Return the (x, y) coordinate for the center point of the cell that contains the specified text.  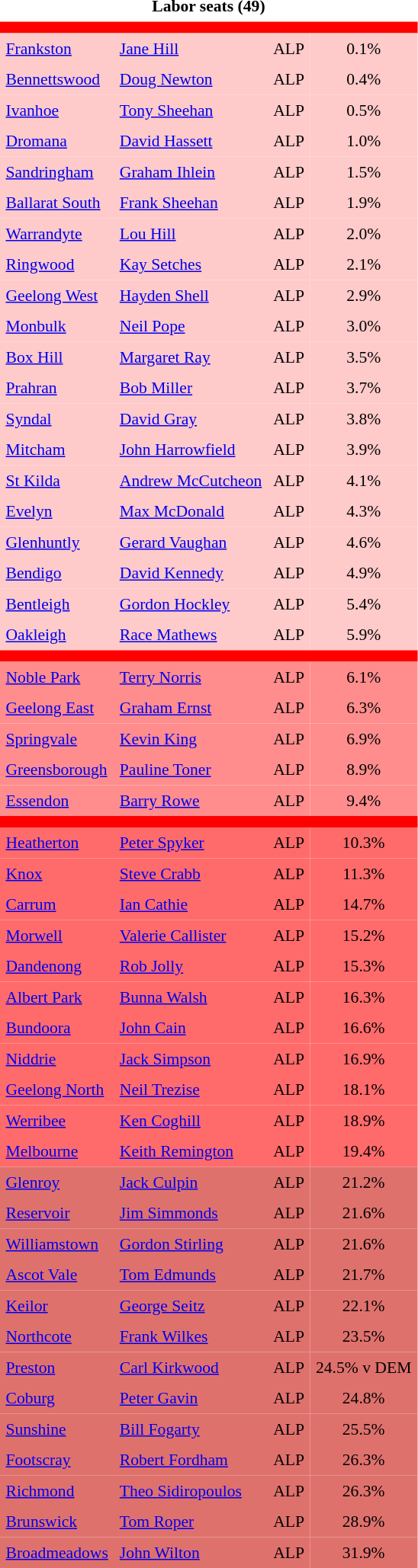
Footscray (56, 1460)
Tony Sheehan (191, 110)
4.3% (364, 511)
Mitcham (56, 450)
Steve Crabb (191, 873)
Springvale (56, 738)
Reservoir (56, 1213)
Bentleigh (56, 603)
Knox (56, 873)
Richmond (56, 1490)
2.0% (364, 233)
Prahran (56, 388)
Jack Simpson (191, 1058)
Bendigo (56, 573)
Robert Fordham (191, 1460)
Broadmeadows (56, 1552)
3.5% (364, 357)
Andrew McCutcheon (191, 480)
Tom Roper (191, 1522)
Oakleigh (56, 635)
23.5% (364, 1336)
8.9% (364, 770)
Ian Cathie (191, 904)
1.5% (364, 171)
6.9% (364, 738)
David Gray (191, 418)
21.2% (364, 1182)
Frank Wilkes (191, 1336)
24.5% v DEM (364, 1367)
21.7% (364, 1275)
15.2% (364, 935)
Keith Remington (191, 1151)
0.1% (364, 48)
John Harrowfield (191, 450)
David Kennedy (191, 573)
Rob Jolly (191, 966)
Bill Fogarty (191, 1429)
Northcote (56, 1336)
St Kilda (56, 480)
Sandringham (56, 171)
4.9% (364, 573)
5.9% (364, 635)
1.0% (364, 141)
0.5% (364, 110)
Terry Norris (191, 677)
Ascot Vale (56, 1275)
Preston (56, 1367)
28.9% (364, 1522)
24.8% (364, 1398)
Race Mathews (191, 635)
Doug Newton (191, 79)
Evelyn (56, 511)
Melbourne (56, 1151)
5.4% (364, 603)
Pauline Toner (191, 770)
Kevin King (191, 738)
Monbulk (56, 326)
Bennettswood (56, 79)
Werribee (56, 1120)
11.3% (364, 873)
Theo Sidiropoulos (191, 1490)
Geelong East (56, 708)
0.4% (364, 79)
9.4% (364, 800)
Ringwood (56, 264)
Heatherton (56, 843)
Margaret Ray (191, 357)
Carrum (56, 904)
Jane Hill (191, 48)
Bundoora (56, 1028)
Geelong North (56, 1090)
Jim Simmonds (191, 1213)
Ivanhoe (56, 110)
Williamstown (56, 1243)
Niddrie (56, 1058)
Glenroy (56, 1182)
Warrandyte (56, 233)
Bob Miller (191, 388)
Lou Hill (191, 233)
Frankston (56, 48)
6.1% (364, 677)
3.0% (364, 326)
16.3% (364, 997)
25.5% (364, 1429)
John Wilton (191, 1552)
3.9% (364, 450)
1.9% (364, 203)
Barry Rowe (191, 800)
Kay Setches (191, 264)
16.6% (364, 1028)
Albert Park (56, 997)
Noble Park (56, 677)
Peter Gavin (191, 1398)
Tom Edmunds (191, 1275)
Gordon Hockley (191, 603)
18.9% (364, 1120)
3.8% (364, 418)
Essendon (56, 800)
Dandenong (56, 966)
Neil Pope (191, 326)
Brunswick (56, 1522)
22.1% (364, 1305)
John Cain (191, 1028)
Gordon Stirling (191, 1243)
Coburg (56, 1398)
Gerard Vaughan (191, 542)
4.1% (364, 480)
Syndal (56, 418)
2.1% (364, 264)
3.7% (364, 388)
Dromana (56, 141)
Jack Culpin (191, 1182)
Bunna Walsh (191, 997)
Graham Ernst (191, 708)
14.7% (364, 904)
Morwell (56, 935)
Hayden Shell (191, 295)
Box Hill (56, 357)
Peter Spyker (191, 843)
Max McDonald (191, 511)
2.9% (364, 295)
Sunshine (56, 1429)
31.9% (364, 1552)
Carl Kirkwood (191, 1367)
15.3% (364, 966)
Graham Ihlein (191, 171)
16.9% (364, 1058)
Geelong West (56, 295)
Frank Sheehan (191, 203)
Keilor (56, 1305)
10.3% (364, 843)
George Seitz (191, 1305)
David Hassett (191, 141)
6.3% (364, 708)
Ballarat South (56, 203)
Neil Trezise (191, 1090)
Glenhuntly (56, 542)
4.6% (364, 542)
Greensborough (56, 770)
Ken Coghill (191, 1120)
18.1% (364, 1090)
Valerie Callister (191, 935)
19.4% (364, 1151)
